Output the (X, Y) coordinate of the center of the cell containing the given text.  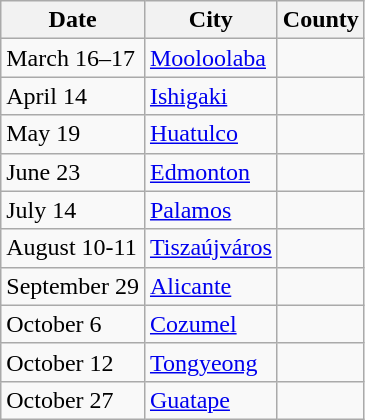
Mooloolaba (210, 58)
July 14 (73, 210)
August 10-11 (73, 248)
April 14 (73, 96)
Guatape (210, 400)
October 12 (73, 362)
October 6 (73, 324)
October 27 (73, 400)
May 19 (73, 134)
Alicante (210, 286)
City (210, 20)
September 29 (73, 286)
March 16–17 (73, 58)
Cozumel (210, 324)
Ishigaki (210, 96)
Palamos (210, 210)
Tongyeong (210, 362)
Date (73, 20)
Tiszaújváros (210, 248)
County (320, 20)
June 23 (73, 172)
Huatulco (210, 134)
Edmonton (210, 172)
